From the cell containing the given text, extract its center point as [X, Y] coordinate. 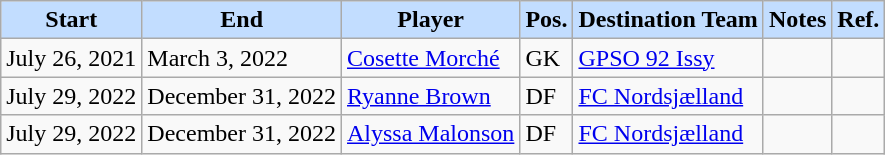
Cosette Morché [430, 58]
Notes [797, 20]
Pos. [546, 20]
End [242, 20]
GPSO 92 Issy [668, 58]
Start [72, 20]
Player [430, 20]
March 3, 2022 [242, 58]
Ryanne Brown [430, 96]
Alyssa Malonson [430, 134]
Ref. [858, 20]
GK [546, 58]
July 26, 2021 [72, 58]
Destination Team [668, 20]
